Extract the [X, Y] coordinate from the center of the cell holding the provided text.  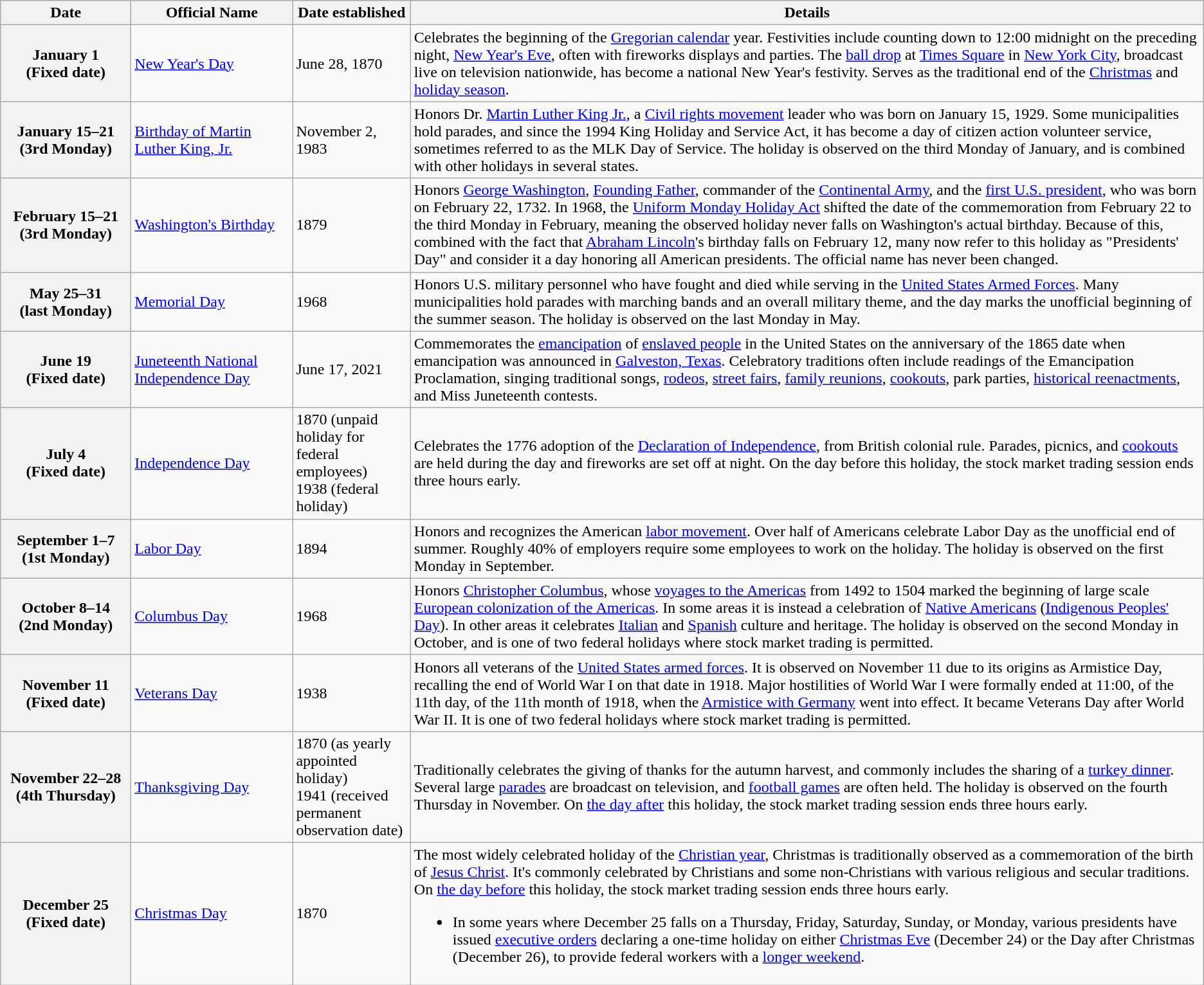
July 4(Fixed date) [66, 463]
Birthday of Martin Luther King, Jr. [212, 140]
December 25(Fixed date) [66, 913]
June 19(Fixed date) [66, 369]
October 8–14(2nd Monday) [66, 616]
Juneteenth National Independence Day [212, 369]
June 17, 2021 [351, 369]
November 2, 1983 [351, 140]
November 11(Fixed date) [66, 693]
1870 [351, 913]
Date [66, 13]
Memorial Day [212, 302]
January 15–21(3rd Monday) [66, 140]
New Year's Day [212, 63]
1938 [351, 693]
1879 [351, 225]
January 1(Fixed date) [66, 63]
Labor Day [212, 548]
November 22–28(4th Thursday) [66, 787]
Thanksgiving Day [212, 787]
May 25–31(last Monday) [66, 302]
Veterans Day [212, 693]
1870 (as yearly appointed holiday)1941 (received permanent observation date) [351, 787]
June 28, 1870 [351, 63]
Christmas Day [212, 913]
September 1–7(1st Monday) [66, 548]
February 15–21(3rd Monday) [66, 225]
1894 [351, 548]
1870 (unpaid holiday for federal employees)1938 (federal holiday) [351, 463]
Washington's Birthday [212, 225]
Details [807, 13]
Independence Day [212, 463]
Columbus Day [212, 616]
Official Name [212, 13]
Date established [351, 13]
